For the text-containing cell, return its midpoint in (X, Y) coordinate format. 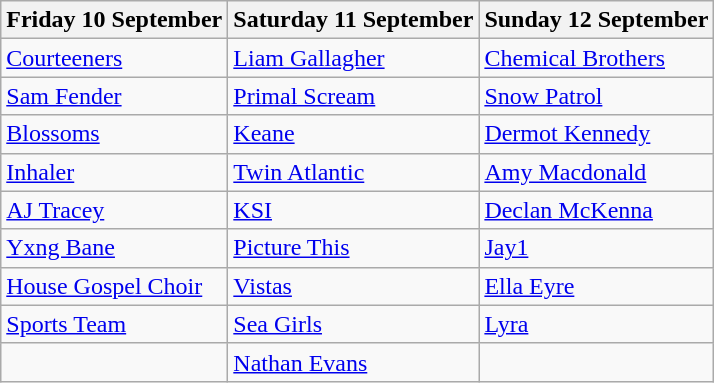
AJ Tracey (114, 210)
Ella Eyre (596, 286)
Vistas (354, 286)
Inhaler (114, 172)
Keane (354, 134)
Sports Team (114, 324)
Nathan Evans (354, 362)
Courteeners (114, 58)
Saturday 11 September (354, 20)
Yxng Bane (114, 248)
Picture This (354, 248)
Dermot Kennedy (596, 134)
Twin Atlantic (354, 172)
Jay1 (596, 248)
KSI (354, 210)
Sunday 12 September (596, 20)
House Gospel Choir (114, 286)
Sea Girls (354, 324)
Liam Gallagher (354, 58)
Blossoms (114, 134)
Primal Scream (354, 96)
Chemical Brothers (596, 58)
Snow Patrol (596, 96)
Lyra (596, 324)
Friday 10 September (114, 20)
Sam Fender (114, 96)
Amy Macdonald (596, 172)
Declan McKenna (596, 210)
